Determine the [x, y] coordinate at the center of the cell enclosing the given text.  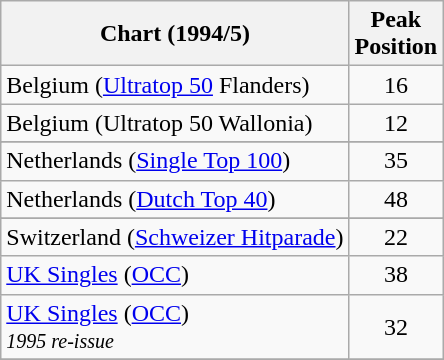
UK Singles (OCC)1995 re-issue [175, 326]
Netherlands (Single Top 100) [175, 161]
Belgium (Ultratop 50 Flanders) [175, 85]
35 [396, 161]
22 [396, 237]
32 [396, 326]
38 [396, 275]
48 [396, 199]
12 [396, 123]
16 [396, 85]
Switzerland (Schweizer Hitparade) [175, 237]
UK Singles (OCC) [175, 275]
Chart (1994/5) [175, 34]
Belgium (Ultratop 50 Wallonia) [175, 123]
PeakPosition [396, 34]
Netherlands (Dutch Top 40) [175, 199]
